Find where the given text appears and provide that cell's center as (x, y) coordinate. 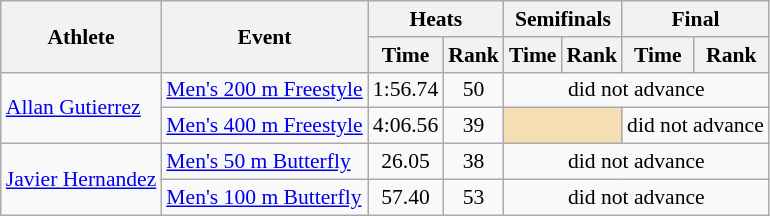
Heats (436, 19)
Men's 200 m Freestyle (264, 90)
Final (696, 19)
Athlete (82, 36)
Men's 50 m Butterfly (264, 162)
1:56.74 (406, 90)
Javier Hernandez (82, 180)
57.40 (406, 197)
Allan Gutierrez (82, 108)
Semifinals (563, 19)
39 (474, 126)
26.05 (406, 162)
50 (474, 90)
Men's 100 m Butterfly (264, 197)
38 (474, 162)
53 (474, 197)
Event (264, 36)
4:06.56 (406, 126)
Men's 400 m Freestyle (264, 126)
